Pinpoint the cell where the given text exists, returning its [x, y] midpoint coordinate. 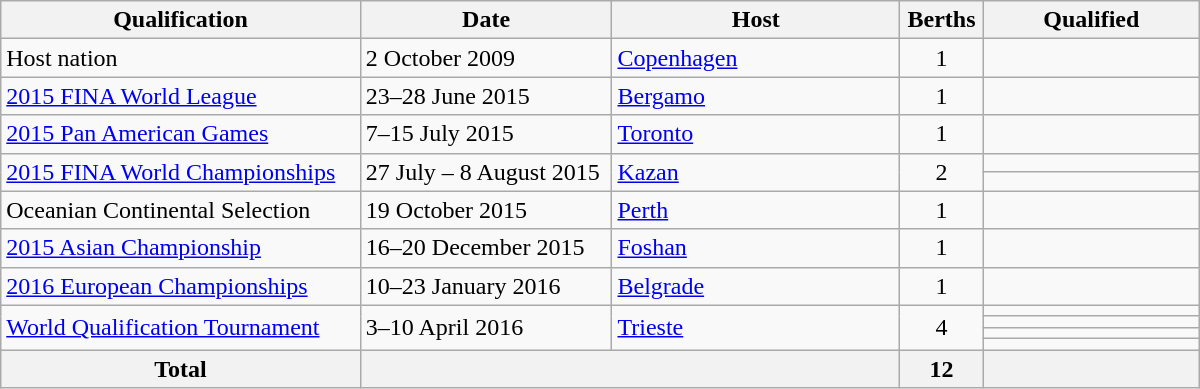
Qualified [1091, 20]
3–10 April 2016 [486, 327]
Toronto [756, 134]
2016 European Championships [181, 286]
19 October 2015 [486, 210]
Foshan [756, 248]
Oceanian Continental Selection [181, 210]
Belgrade [756, 286]
2015 FINA World League [181, 96]
7–15 July 2015 [486, 134]
World Qualification Tournament [181, 327]
27 July – 8 August 2015 [486, 172]
Host [756, 20]
Perth [756, 210]
2 [942, 172]
2015 Asian Championship [181, 248]
Host nation [181, 58]
2015 FINA World Championships [181, 172]
4 [942, 327]
Copenhagen [756, 58]
Trieste [756, 327]
10–23 January 2016 [486, 286]
23–28 June 2015 [486, 96]
Total [181, 369]
Bergamo [756, 96]
2 October 2009 [486, 58]
16–20 December 2015 [486, 248]
12 [942, 369]
Berths [942, 20]
Date [486, 20]
Kazan [756, 172]
Qualification [181, 20]
2015 Pan American Games [181, 134]
